Capture the cell that displays the provided text and extract its [x, y] central coordinate. 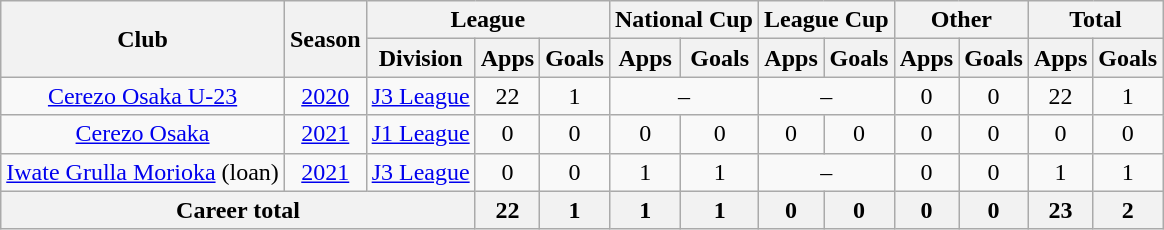
Club [143, 39]
Division [420, 58]
National Cup [684, 20]
Other [961, 20]
23 [1060, 210]
Cerezo Osaka [143, 134]
Cerezo Osaka U-23 [143, 96]
League [488, 20]
Season [325, 39]
Iwate Grulla Morioka (loan) [143, 172]
2020 [325, 96]
Total [1095, 20]
J1 League [420, 134]
Career total [238, 210]
2 [1128, 210]
League Cup [826, 20]
